Provide the (x, y) coordinate of the cell's center where the given text is located.  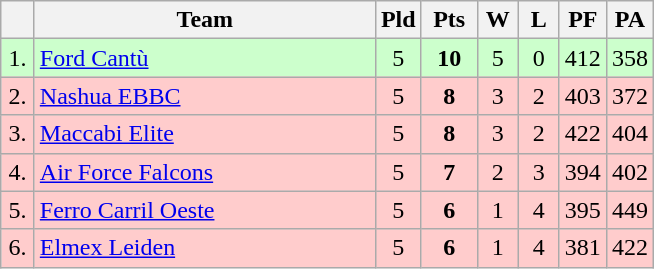
PF (582, 20)
412 (582, 58)
372 (630, 96)
358 (630, 58)
404 (630, 134)
Elmex Leiden (204, 248)
7 (449, 172)
395 (582, 210)
Pld (398, 20)
394 (582, 172)
10 (449, 58)
403 (582, 96)
Ford Cantù (204, 58)
449 (630, 210)
5. (18, 210)
1. (18, 58)
Maccabi Elite (204, 134)
L (538, 20)
3. (18, 134)
W (498, 20)
2. (18, 96)
381 (582, 248)
Air Force Falcons (204, 172)
402 (630, 172)
0 (538, 58)
Nashua EBBC (204, 96)
PA (630, 20)
Pts (449, 20)
6. (18, 248)
Team (204, 20)
4. (18, 172)
Ferro Carril Oeste (204, 210)
